Search for the cell housing the specified text and yield its [X, Y] center coordinate. 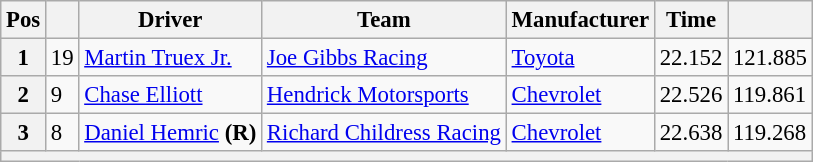
2 [24, 95]
22.638 [690, 133]
3 [24, 133]
Hendrick Motorsports [384, 95]
Martin Truex Jr. [170, 58]
119.268 [770, 133]
19 [62, 58]
119.861 [770, 95]
Toyota [580, 58]
121.885 [770, 58]
1 [24, 58]
8 [62, 133]
Daniel Hemric (R) [170, 133]
22.152 [690, 58]
Time [690, 20]
Chase Elliott [170, 95]
Richard Childress Racing [384, 133]
Team [384, 20]
Joe Gibbs Racing [384, 58]
22.526 [690, 95]
Manufacturer [580, 20]
9 [62, 95]
Driver [170, 20]
Pos [24, 20]
